Identify which cell holds the provided text, then report its [X, Y] central coordinate. 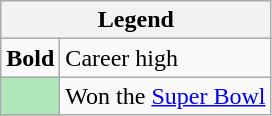
Career high [166, 58]
Bold [30, 58]
Won the Super Bowl [166, 96]
Legend [136, 20]
